Return [X, Y] of the center of cell containing provided text 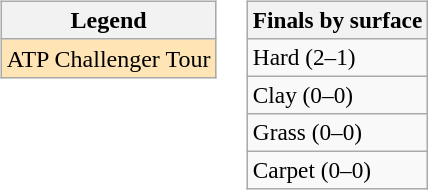
Legend [108, 20]
Clay (0–0) [337, 95]
ATP Challenger Tour [108, 58]
Grass (0–0) [337, 133]
Hard (2–1) [337, 57]
Carpet (0–0) [337, 171]
Finals by surface [337, 20]
